Scan for the cell matching the given text and deliver its [X, Y] coordinate at center. 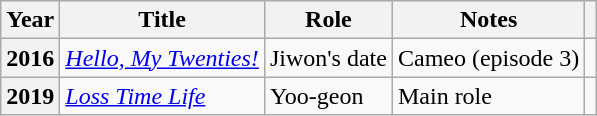
Yoo-geon [328, 96]
Cameo (episode 3) [488, 58]
Jiwon's date [328, 58]
Title [162, 20]
2016 [30, 58]
Year [30, 20]
Loss Time Life [162, 96]
Hello, My Twenties! [162, 58]
Role [328, 20]
Notes [488, 20]
2019 [30, 96]
Main role [488, 96]
